Detect which cell encompasses the target text, then output its (X, Y) center coordinate. 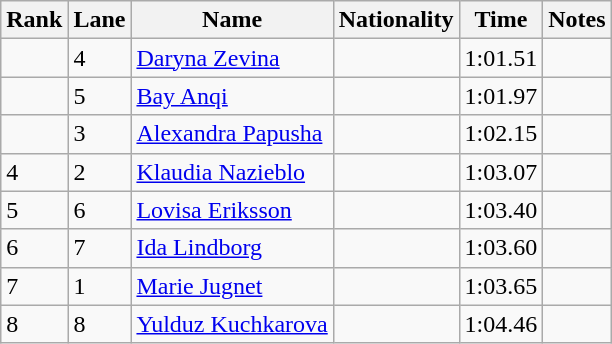
1:01.97 (501, 96)
Yulduz Kuchkarova (232, 324)
1:03.60 (501, 248)
Notes (577, 20)
Name (232, 20)
Bay Anqi (232, 96)
1 (100, 286)
1:01.51 (501, 58)
3 (100, 134)
Time (501, 20)
1:03.07 (501, 172)
Alexandra Papusha (232, 134)
Rank (34, 20)
1:02.15 (501, 134)
1:04.46 (501, 324)
Daryna Zevina (232, 58)
Lane (100, 20)
2 (100, 172)
Nationality (396, 20)
Lovisa Eriksson (232, 210)
Ida Lindborg (232, 248)
Klaudia Nazieblo (232, 172)
1:03.65 (501, 286)
Marie Jugnet (232, 286)
1:03.40 (501, 210)
